Locate the cell with the specified text and output its (x, y) center coordinate. 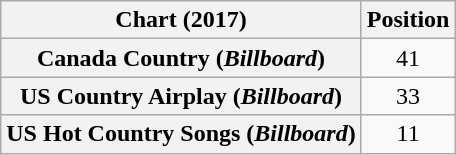
11 (408, 134)
33 (408, 96)
41 (408, 58)
Position (408, 20)
Canada Country (Billboard) (181, 58)
US Country Airplay (Billboard) (181, 96)
US Hot Country Songs (Billboard) (181, 134)
Chart (2017) (181, 20)
